Return (X, Y) of the center of cell containing provided text 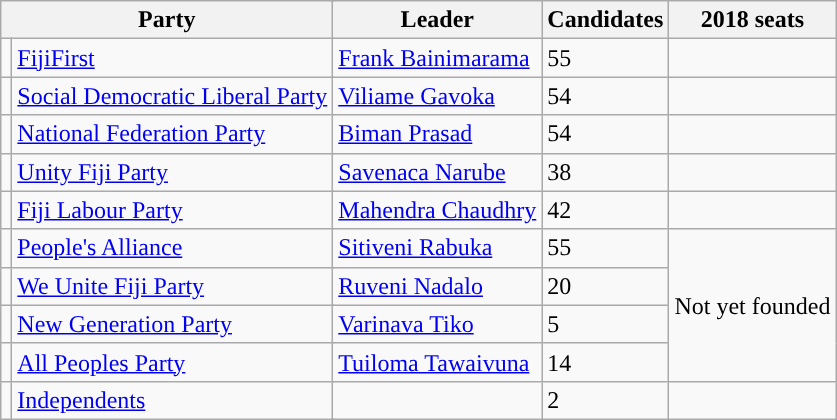
Fiji Labour Party (172, 210)
People's Alliance (172, 248)
Party (167, 20)
Tuiloma Tawaivuna (438, 362)
Ruveni Nadalo (438, 286)
Unity Fiji Party (172, 172)
All Peoples Party (172, 362)
Mahendra Chaudhry (438, 210)
2 (606, 400)
38 (606, 172)
5 (606, 324)
Not yet founded (752, 305)
2018 seats (752, 20)
Varinava Tiko (438, 324)
National Federation Party (172, 134)
FijiFirst (172, 58)
Biman Prasad (438, 134)
Frank Bainimarama (438, 58)
We Unite Fiji Party (172, 286)
20 (606, 286)
42 (606, 210)
Sitiveni Rabuka (438, 248)
New Generation Party (172, 324)
Independents (172, 400)
Social Democratic Liberal Party (172, 96)
Leader (438, 20)
Viliame Gavoka (438, 96)
14 (606, 362)
Savenaca Narube (438, 172)
Candidates (606, 20)
